Provide the [x, y] coordinate of the cell's center where the given text is located.  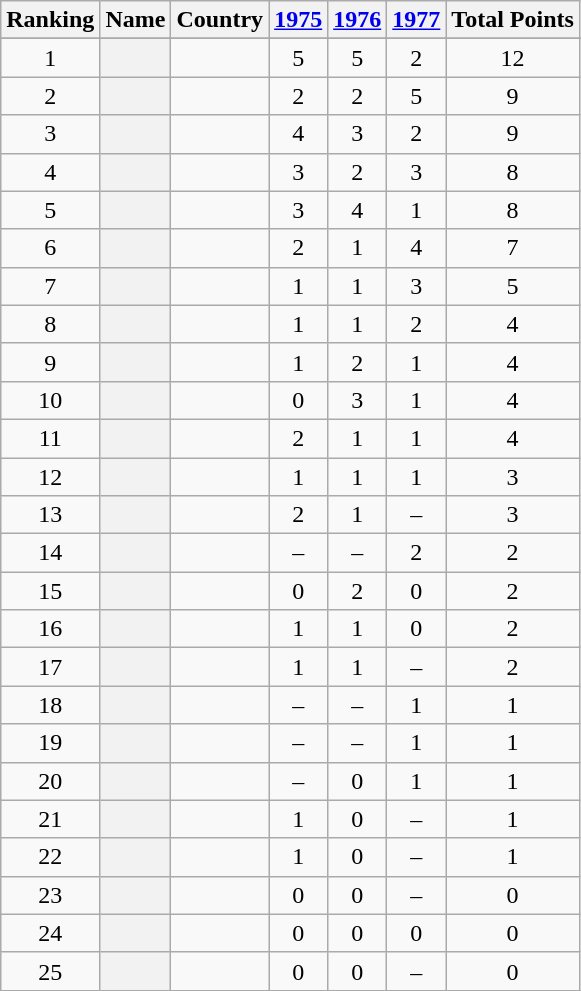
20 [50, 781]
24 [50, 933]
21 [50, 819]
1976 [358, 20]
Total Points [513, 20]
10 [50, 400]
17 [50, 667]
22 [50, 857]
25 [50, 971]
13 [50, 515]
14 [50, 553]
19 [50, 743]
18 [50, 705]
Ranking [50, 20]
1975 [298, 20]
16 [50, 629]
11 [50, 438]
23 [50, 895]
Country [220, 20]
Name [136, 20]
6 [50, 248]
1977 [416, 20]
15 [50, 591]
